Provide the (x, y) coordinate of the cell's center where the given text is located.  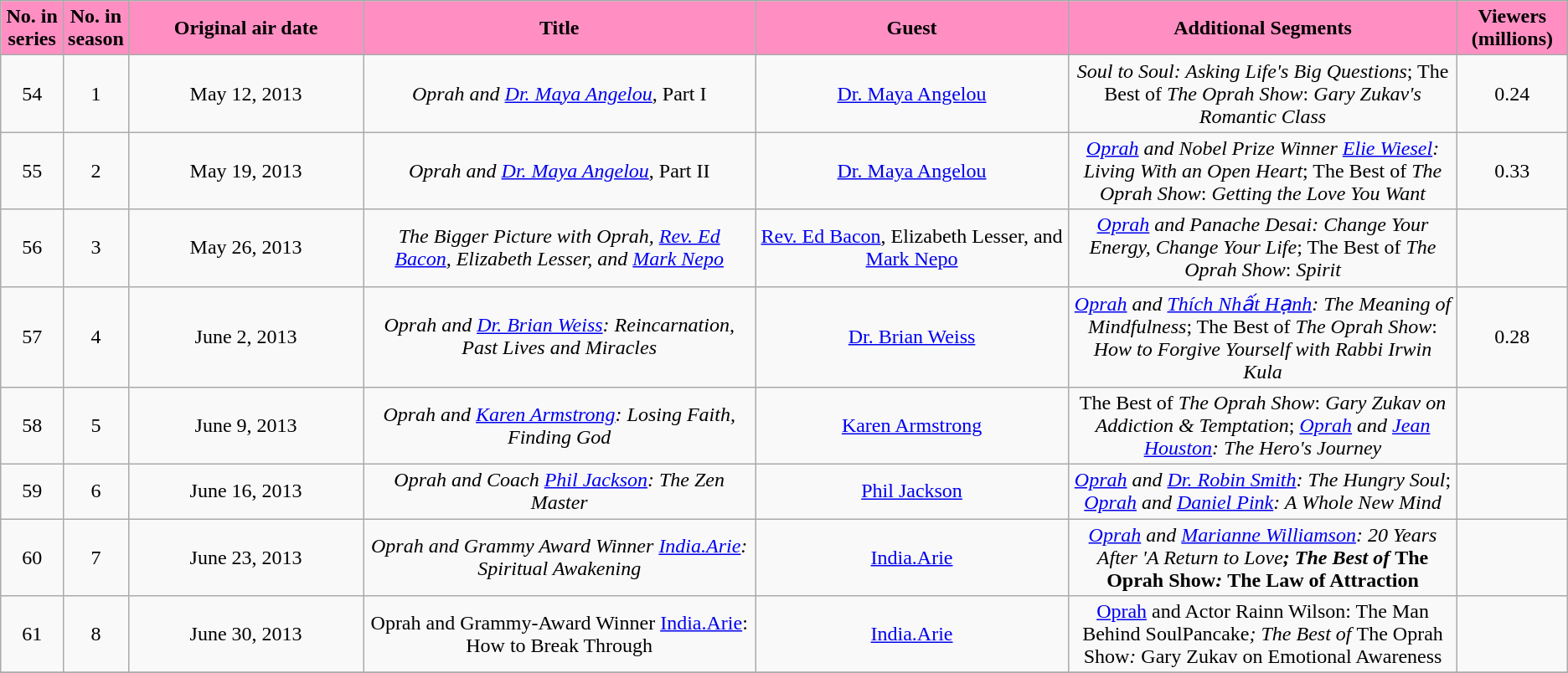
Oprah and Panache Desai: Change Your Energy, Change Your Life; The Best of The Oprah Show: Spirit (1263, 248)
7 (96, 557)
Additional Segments (1263, 28)
No. inseason (96, 28)
0.33 (1512, 171)
Oprah and Grammy Award Winner India.Arie: Spiritual Awakening (560, 557)
June 23, 2013 (246, 557)
Oprah and Nobel Prize Winner Elie Wiesel: Living With an Open Heart; The Best of The Oprah Show: Getting the Love You Want (1263, 171)
60 (32, 557)
6 (96, 492)
Original air date (246, 28)
Viewers (millions) (1512, 28)
Soul to Soul: Asking Life's Big Questions; The Best of The Oprah Show: Gary Zukav's Romantic Class (1263, 94)
56 (32, 248)
The Best of The Oprah Show: Gary Zukav on Addiction & Temptation; Oprah and Jean Houston: The Hero's Journey (1263, 426)
No. inseries (32, 28)
1 (96, 94)
Oprah and Dr. Robin Smith: The Hungry Soul; Oprah and Daniel Pink: A Whole New Mind (1263, 492)
Guest (912, 28)
3 (96, 248)
8 (96, 634)
May 26, 2013 (246, 248)
Rev. Ed Bacon, Elizabeth Lesser, and Mark Nepo (912, 248)
The Bigger Picture with Oprah, Rev. Ed Bacon, Elizabeth Lesser, and Mark Nepo (560, 248)
55 (32, 171)
Oprah and Grammy-Award Winner India.Arie: How to Break Through (560, 634)
Oprah and Dr. Brian Weiss: Reincarnation, Past Lives and Miracles (560, 336)
Oprah and Thích Nhất Hạnh: The Meaning of Mindfulness; The Best of The Oprah Show: How to Forgive Yourself with Rabbi Irwin Kula (1263, 336)
0.24 (1512, 94)
0.28 (1512, 336)
Dr. Brian Weiss (912, 336)
58 (32, 426)
June 16, 2013 (246, 492)
4 (96, 336)
57 (32, 336)
May 12, 2013 (246, 94)
Oprah and Karen Armstrong: Losing Faith, Finding God (560, 426)
Karen Armstrong (912, 426)
Oprah and Dr. Maya Angelou, Part II (560, 171)
Title (560, 28)
2 (96, 171)
61 (32, 634)
June 30, 2013 (246, 634)
Oprah and Marianne Williamson: 20 Years After 'A Return to Love; The Best of The Oprah Show: The Law of Attraction (1263, 557)
54 (32, 94)
59 (32, 492)
Oprah and Coach Phil Jackson: The Zen Master (560, 492)
Phil Jackson (912, 492)
May 19, 2013 (246, 171)
5 (96, 426)
Oprah and Dr. Maya Angelou, Part I (560, 94)
Oprah and Actor Rainn Wilson: The Man Behind SoulPancake; The Best of The Oprah Show: Gary Zukav on Emotional Awareness (1263, 634)
June 9, 2013 (246, 426)
June 2, 2013 (246, 336)
